Detect which cell encompasses the target text, then output its [x, y] center coordinate. 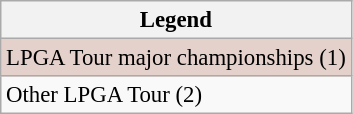
Legend [176, 20]
Other LPGA Tour (2) [176, 95]
LPGA Tour major championships (1) [176, 58]
